Capture the cell that displays the provided text and extract its (x, y) central coordinate. 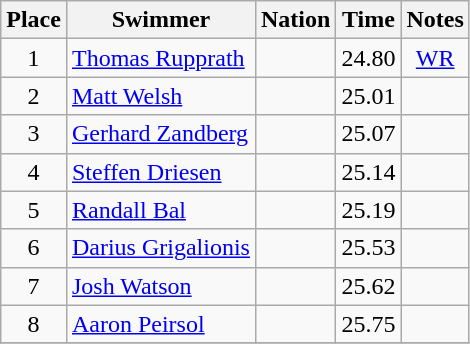
Gerhard Zandberg (160, 134)
4 (34, 172)
7 (34, 286)
3 (34, 134)
25.75 (368, 324)
24.80 (368, 58)
Matt Welsh (160, 96)
Time (368, 20)
Swimmer (160, 20)
8 (34, 324)
Nation (295, 20)
25.01 (368, 96)
25.07 (368, 134)
25.14 (368, 172)
Notes (435, 20)
Randall Bal (160, 210)
5 (34, 210)
Josh Watson (160, 286)
WR (435, 58)
Place (34, 20)
Aaron Peirsol (160, 324)
Darius Grigalionis (160, 248)
25.53 (368, 248)
2 (34, 96)
25.62 (368, 286)
Steffen Driesen (160, 172)
6 (34, 248)
1 (34, 58)
Thomas Rupprath (160, 58)
25.19 (368, 210)
